Locate the cell with the specified text and output its [x, y] center coordinate. 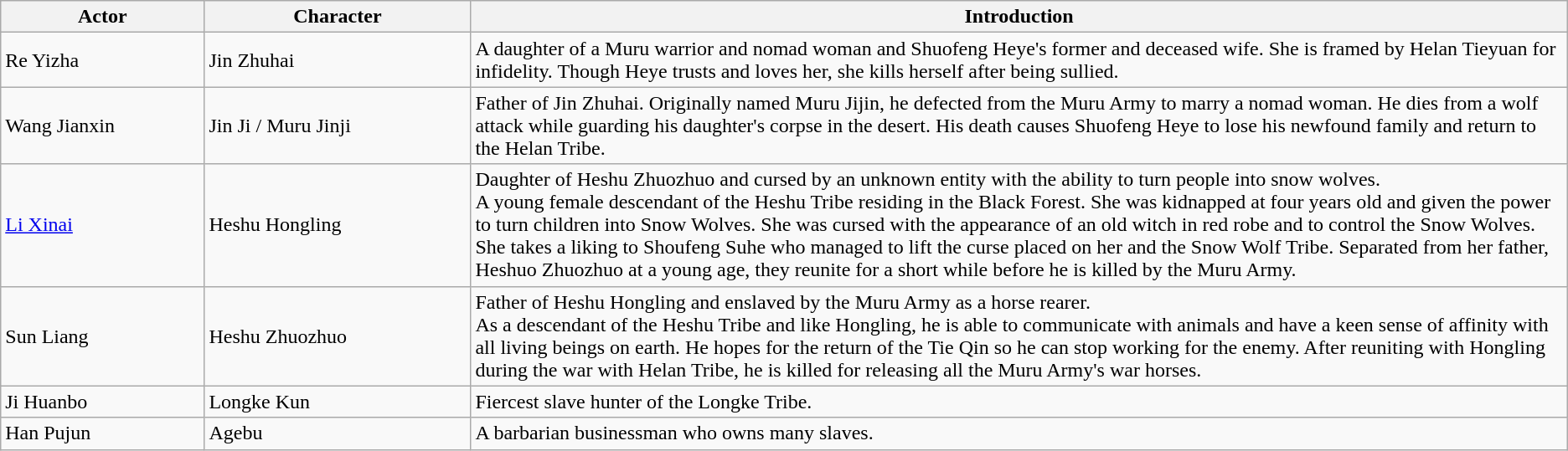
Fiercest slave hunter of the Longke Tribe. [1019, 402]
Jin Zhuhai [338, 60]
Heshu Zhuozhuo [338, 336]
Wang Jianxin [102, 126]
Character [338, 17]
A barbarian businessman who owns many slaves. [1019, 433]
Jin Ji / Muru Jinji [338, 126]
Ji Huanbo [102, 402]
Heshu Hongling [338, 225]
Han Pujun [102, 433]
Longke Kun [338, 402]
Li Xinai [102, 225]
Actor [102, 17]
Agebu [338, 433]
Sun Liang [102, 336]
Re Yizha [102, 60]
Introduction [1019, 17]
